Search for the cell housing the specified text and yield its [X, Y] center coordinate. 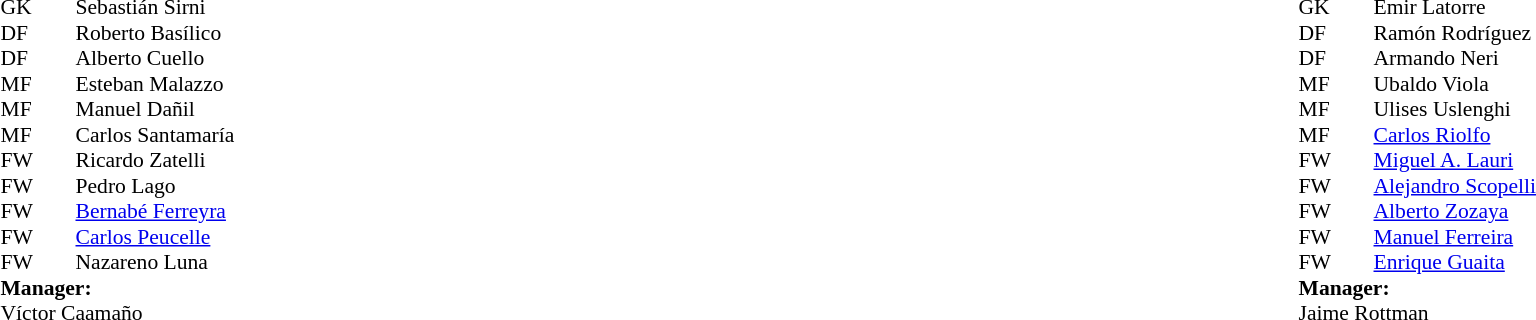
Nazareno Luna [156, 263]
Roberto Basílico [156, 33]
Ricardo Zatelli [156, 161]
Carlos Santamaría [156, 135]
Carlos Riolfo [1455, 135]
Alejandro Scopelli [1455, 186]
Manuel Ferreira [1455, 237]
Pedro Lago [156, 186]
Ramón Rodríguez [1455, 33]
Alberto Zozaya [1455, 211]
Enrique Guaita [1455, 263]
Ubaldo Viola [1455, 84]
Ulises Uslenghi [1455, 109]
Alberto Cuello [156, 59]
Manuel Dañil [156, 109]
Bernabé Ferreyra [156, 211]
Miguel A. Lauri [1455, 161]
Carlos Peucelle [156, 237]
Esteban Malazzo [156, 84]
Armando Neri [1455, 59]
